Capture the cell that displays the provided text and extract its (x, y) central coordinate. 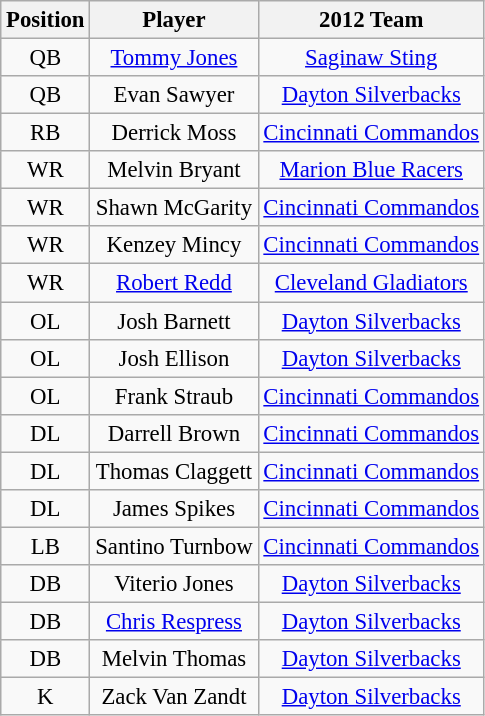
Robert Redd (174, 283)
Kenzey Mincy (174, 245)
Melvin Bryant (174, 170)
Darrell Brown (174, 433)
Melvin Thomas (174, 659)
Josh Ellison (174, 358)
Frank Straub (174, 396)
Santino Turnbow (174, 546)
Thomas Claggett (174, 471)
Position (46, 20)
Josh Barnett (174, 321)
Tommy Jones (174, 58)
LB (46, 546)
Evan Sawyer (174, 95)
Player (174, 20)
Viterio Jones (174, 584)
Marion Blue Racers (371, 170)
2012 Team (371, 20)
RB (46, 133)
Derrick Moss (174, 133)
James Spikes (174, 509)
Cleveland Gladiators (371, 283)
Zack Van Zandt (174, 697)
K (46, 697)
Shawn McGarity (174, 208)
Saginaw Sting (371, 58)
Chris Respress (174, 621)
